For the text-containing cell, return its midpoint in [x, y] coordinate format. 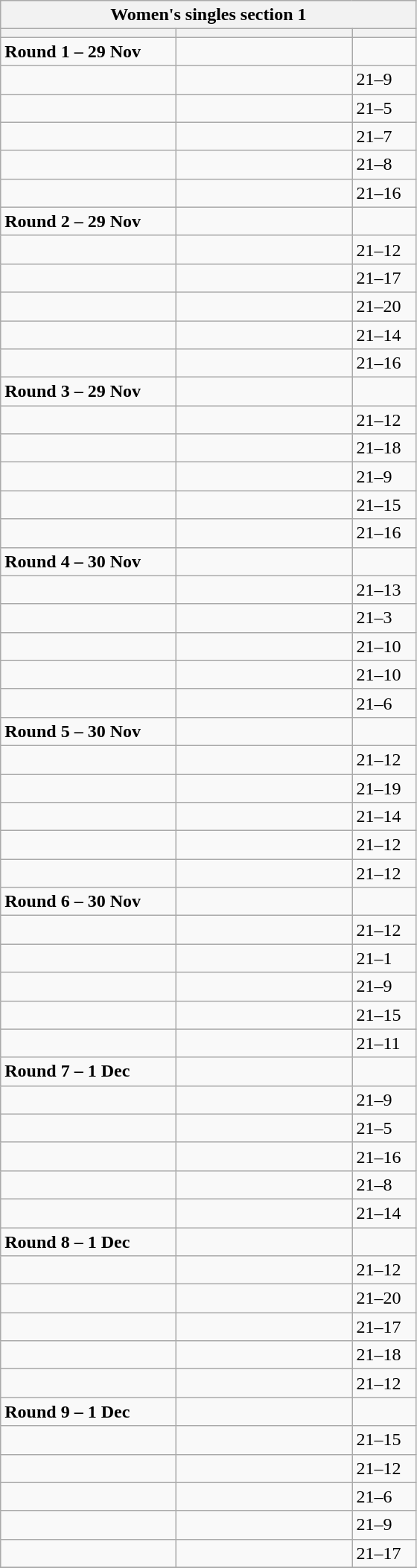
21–1 [384, 958]
Round 1 – 29 Nov [89, 51]
Round 7 – 1 Dec [89, 1071]
21–11 [384, 1043]
Women's singles section 1 [208, 15]
Round 6 – 30 Nov [89, 902]
21–19 [384, 788]
21–13 [384, 590]
Round 2 – 29 Nov [89, 221]
Round 8 – 1 Dec [89, 1241]
Round 3 – 29 Nov [89, 392]
Round 9 – 1 Dec [89, 1412]
21–3 [384, 618]
Round 5 – 30 Nov [89, 731]
21–7 [384, 136]
Round 4 – 30 Nov [89, 561]
